Return the [X, Y] coordinate for the center point of the cell that contains the specified text.  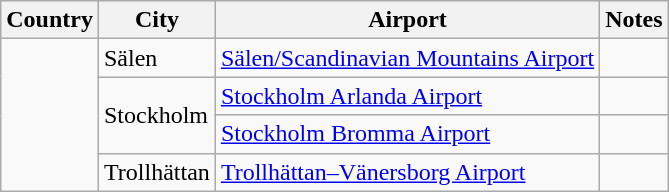
Country [50, 20]
Trollhättan–Vänersborg Airport [407, 172]
Airport [407, 20]
Trollhättan [156, 172]
Sälen/Scandinavian Mountains Airport [407, 58]
Notes [634, 20]
City [156, 20]
Sälen [156, 58]
Stockholm [156, 115]
Stockholm Arlanda Airport [407, 96]
Stockholm Bromma Airport [407, 134]
